For the text-containing cell, return its midpoint in (X, Y) coordinate format. 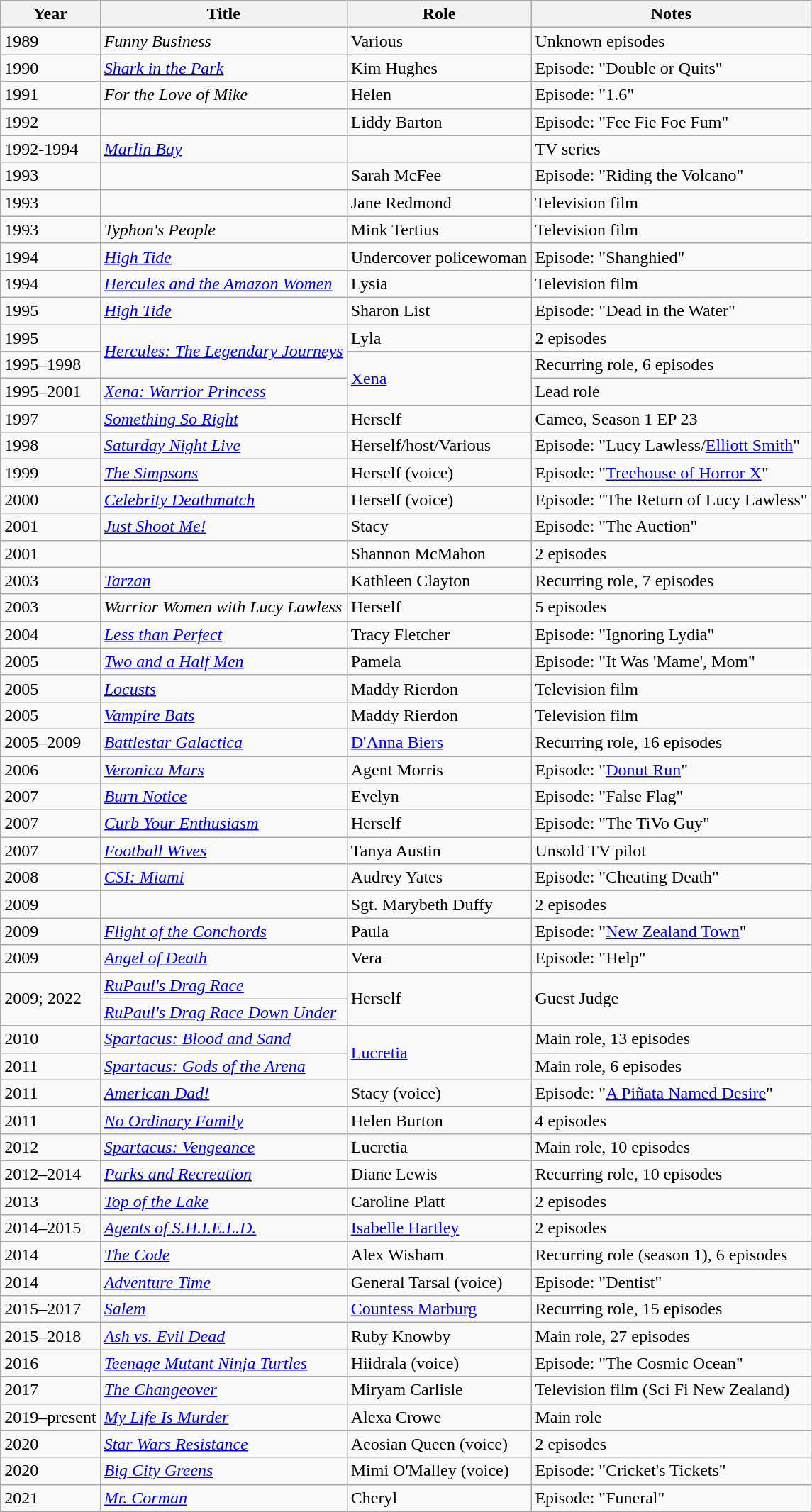
Kathleen Clayton (439, 581)
Locusts (223, 688)
Episode: "The Auction" (671, 527)
2021 (50, 1498)
2015–2018 (50, 1336)
Isabelle Hartley (439, 1228)
Episode: "A Piñata Named Desire" (671, 1093)
Xena: Warrior Princess (223, 392)
Episode: "Dentist" (671, 1282)
4 episodes (671, 1120)
2009; 2022 (50, 999)
Helen (439, 95)
Audrey Yates (439, 878)
Episode: "Cricket's Tickets" (671, 1471)
Main role (671, 1417)
Diane Lewis (439, 1174)
Ruby Knowby (439, 1336)
Lead role (671, 392)
Hercules and the Amazon Women (223, 284)
Teenage Mutant Ninja Turtles (223, 1363)
2005–2009 (50, 742)
Flight of the Conchords (223, 931)
Lyla (439, 338)
1995–2001 (50, 392)
Veronica Mars (223, 769)
Vampire Bats (223, 715)
TV series (671, 149)
Episode: "Riding the Volcano" (671, 176)
Episode: "Ignoring Lydia" (671, 634)
Guest Judge (671, 999)
Main role, 10 episodes (671, 1147)
Episode: "Dead in the Water" (671, 310)
2019–present (50, 1417)
No Ordinary Family (223, 1120)
Recurring role, 16 episodes (671, 742)
Cheryl (439, 1498)
Football Wives (223, 851)
Episode: "The Cosmic Ocean" (671, 1363)
Star Wars Resistance (223, 1444)
2008 (50, 878)
Episode: "The Return of Lucy Lawless" (671, 500)
Episode: "The TiVo Guy" (671, 824)
Something So Right (223, 419)
Paula (439, 931)
Liddy Barton (439, 122)
1991 (50, 95)
2004 (50, 634)
Hercules: The Legendary Journeys (223, 352)
Episode: "Lucy Lawless/Elliott Smith" (671, 446)
Stacy (439, 527)
Caroline Platt (439, 1202)
1989 (50, 41)
American Dad! (223, 1093)
Recurring role, 6 episodes (671, 365)
Undercover policewoman (439, 257)
Unsold TV pilot (671, 851)
Episode: "New Zealand Town" (671, 931)
Typhon's People (223, 230)
The Code (223, 1255)
Episode: "Shanghied" (671, 257)
Spartacus: Gods of the Arena (223, 1066)
Episode: "Help" (671, 958)
Evelyn (439, 797)
Main role, 6 episodes (671, 1066)
Tanya Austin (439, 851)
Episode: "1.6" (671, 95)
Jane Redmond (439, 203)
Shark in the Park (223, 68)
Stacy (voice) (439, 1093)
General Tarsal (voice) (439, 1282)
Celebrity Deathmatch (223, 500)
Two and a Half Men (223, 661)
Episode: "Funeral" (671, 1498)
Warrior Women with Lucy Lawless (223, 607)
Alexa Crowe (439, 1417)
Saturday Night Live (223, 446)
Burn Notice (223, 797)
RuPaul's Drag Race Down Under (223, 1012)
Xena (439, 379)
Cameo, Season 1 EP 23 (671, 419)
My Life Is Murder (223, 1417)
Main role, 27 episodes (671, 1336)
Tarzan (223, 581)
1992-1994 (50, 149)
Recurring role, 10 episodes (671, 1174)
Sgt. Marybeth Duffy (439, 905)
Role (439, 14)
Marlin Bay (223, 149)
Recurring role, 15 episodes (671, 1309)
Mimi O'Malley (voice) (439, 1471)
Episode: "Fee Fie Foe Fum" (671, 122)
Shannon McMahon (439, 554)
Curb Your Enthusiasm (223, 824)
Helen Burton (439, 1120)
Episode: "It Was 'Mame', Mom" (671, 661)
Less than Perfect (223, 634)
Mr. Corman (223, 1498)
CSI: Miami (223, 878)
Sharon List (439, 310)
Aeosian Queen (voice) (439, 1444)
Sarah McFee (439, 176)
1999 (50, 473)
Herself/host/Various (439, 446)
Kim Hughes (439, 68)
Agent Morris (439, 769)
Salem (223, 1309)
Recurring role, 7 episodes (671, 581)
Miryam Carlisle (439, 1390)
D'Anna Biers (439, 742)
Notes (671, 14)
2017 (50, 1390)
Various (439, 41)
Spartacus: Vengeance (223, 1147)
Episode: "Double or Quits" (671, 68)
RuPaul's Drag Race (223, 985)
Big City Greens (223, 1471)
2006 (50, 769)
2015–2017 (50, 1309)
1992 (50, 122)
2012–2014 (50, 1174)
Lysia (439, 284)
1998 (50, 446)
Battlestar Galactica (223, 742)
2013 (50, 1202)
Countess Marburg (439, 1309)
Just Shoot Me! (223, 527)
The Simpsons (223, 473)
Funny Business (223, 41)
1995–1998 (50, 365)
Adventure Time (223, 1282)
Title (223, 14)
Top of the Lake (223, 1202)
Parks and Recreation (223, 1174)
Episode: "Treehouse of Horror X" (671, 473)
Hiidrala (voice) (439, 1363)
Television film (Sci Fi New Zealand) (671, 1390)
2016 (50, 1363)
2012 (50, 1147)
1997 (50, 419)
2000 (50, 500)
Ash vs. Evil Dead (223, 1336)
2010 (50, 1039)
For the Love of Mike (223, 95)
Alex Wisham (439, 1255)
Episode: "False Flag" (671, 797)
5 episodes (671, 607)
The Changeover (223, 1390)
Year (50, 14)
Vera (439, 958)
Main role, 13 episodes (671, 1039)
Angel of Death (223, 958)
Unknown episodes (671, 41)
Spartacus: Blood and Sand (223, 1039)
Agents of S.H.I.E.L.D. (223, 1228)
Mink Tertius (439, 230)
Recurring role (season 1), 6 episodes (671, 1255)
Tracy Fletcher (439, 634)
Episode: "Donut Run" (671, 769)
Episode: "Cheating Death" (671, 878)
Pamela (439, 661)
2014–2015 (50, 1228)
1990 (50, 68)
